Determine the [X, Y] coordinate at the center of the cell enclosing the given text.  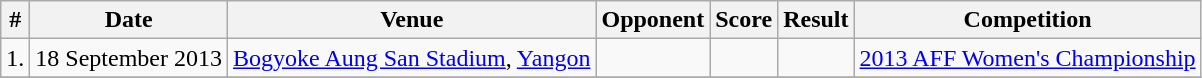
Competition [1028, 20]
1. [16, 58]
2013 AFF Women's Championship [1028, 58]
Score [744, 20]
Date [129, 20]
Result [816, 20]
18 September 2013 [129, 58]
Opponent [653, 20]
Bogyoke Aung San Stadium, Yangon [412, 58]
Venue [412, 20]
# [16, 20]
